Identify which cell holds the provided text, then report its [X, Y] central coordinate. 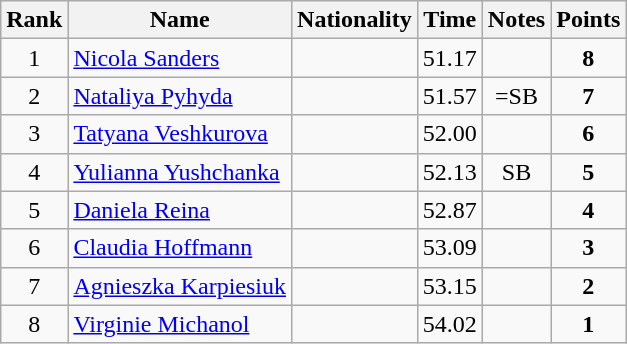
51.57 [450, 96]
Nationality [355, 20]
Yulianna Yushchanka [180, 172]
Rank [34, 20]
Notes [516, 20]
Nataliya Pyhyda [180, 96]
51.17 [450, 58]
Time [450, 20]
53.15 [450, 286]
Claudia Hoffmann [180, 248]
=SB [516, 96]
Nicola Sanders [180, 58]
Virginie Michanol [180, 324]
Daniela Reina [180, 210]
Tatyana Veshkurova [180, 134]
Agnieszka Karpiesiuk [180, 286]
54.02 [450, 324]
52.87 [450, 210]
Points [588, 20]
52.13 [450, 172]
SB [516, 172]
Name [180, 20]
52.00 [450, 134]
53.09 [450, 248]
